Search for the cell housing the specified text and yield its (x, y) center coordinate. 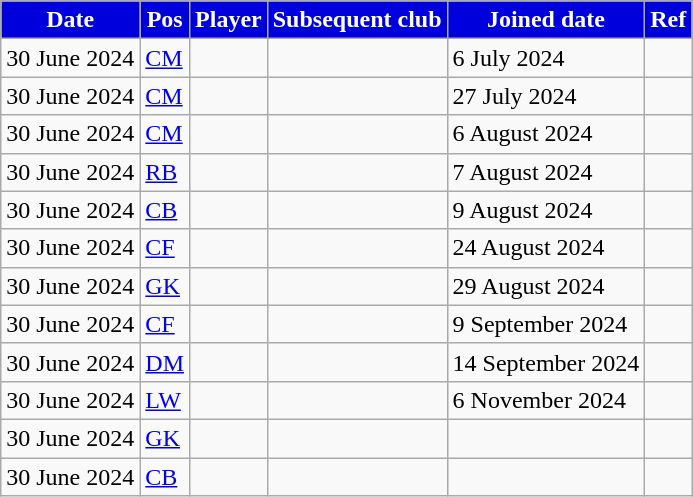
Player (229, 20)
Ref (668, 20)
24 August 2024 (546, 248)
7 August 2024 (546, 172)
14 September 2024 (546, 362)
Pos (165, 20)
LW (165, 400)
27 July 2024 (546, 96)
6 November 2024 (546, 400)
29 August 2024 (546, 286)
Joined date (546, 20)
DM (165, 362)
Date (70, 20)
6 August 2024 (546, 134)
RB (165, 172)
6 July 2024 (546, 58)
9 September 2024 (546, 324)
9 August 2024 (546, 210)
Subsequent club (357, 20)
